Return [x, y] of the center of cell containing provided text 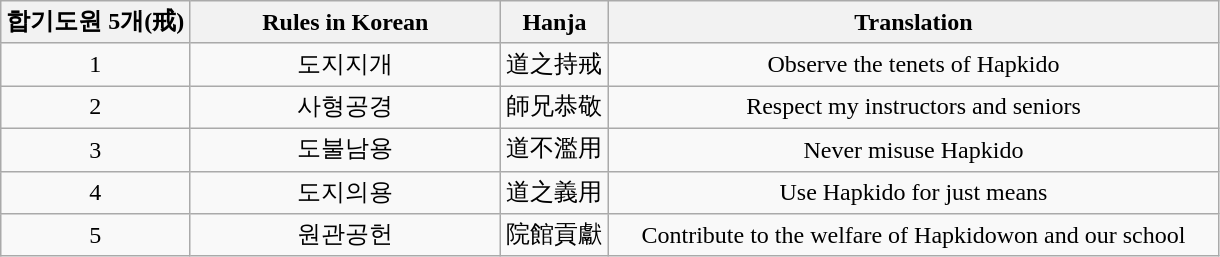
4 [96, 192]
Use Hapkido for just means [914, 192]
도지지개 [346, 64]
5 [96, 236]
Respect my instructors and seniors [914, 108]
Contribute to the welfare of Hapkidowon and our school [914, 236]
Observe the tenets of Hapkido [914, 64]
師兄恭敬 [554, 108]
院館貢獻 [554, 236]
사형공경 [346, 108]
2 [96, 108]
道之持戒 [554, 64]
1 [96, 64]
합기도원 5개(戒) [96, 22]
도불남용 [346, 150]
道不濫用 [554, 150]
Rules in Korean [346, 22]
Never misuse Hapkido [914, 150]
Hanja [554, 22]
道之義用 [554, 192]
3 [96, 150]
Translation [914, 22]
원관공헌 [346, 236]
도지의용 [346, 192]
